Determine the (x, y) coordinate at the center of the cell enclosing the given text.  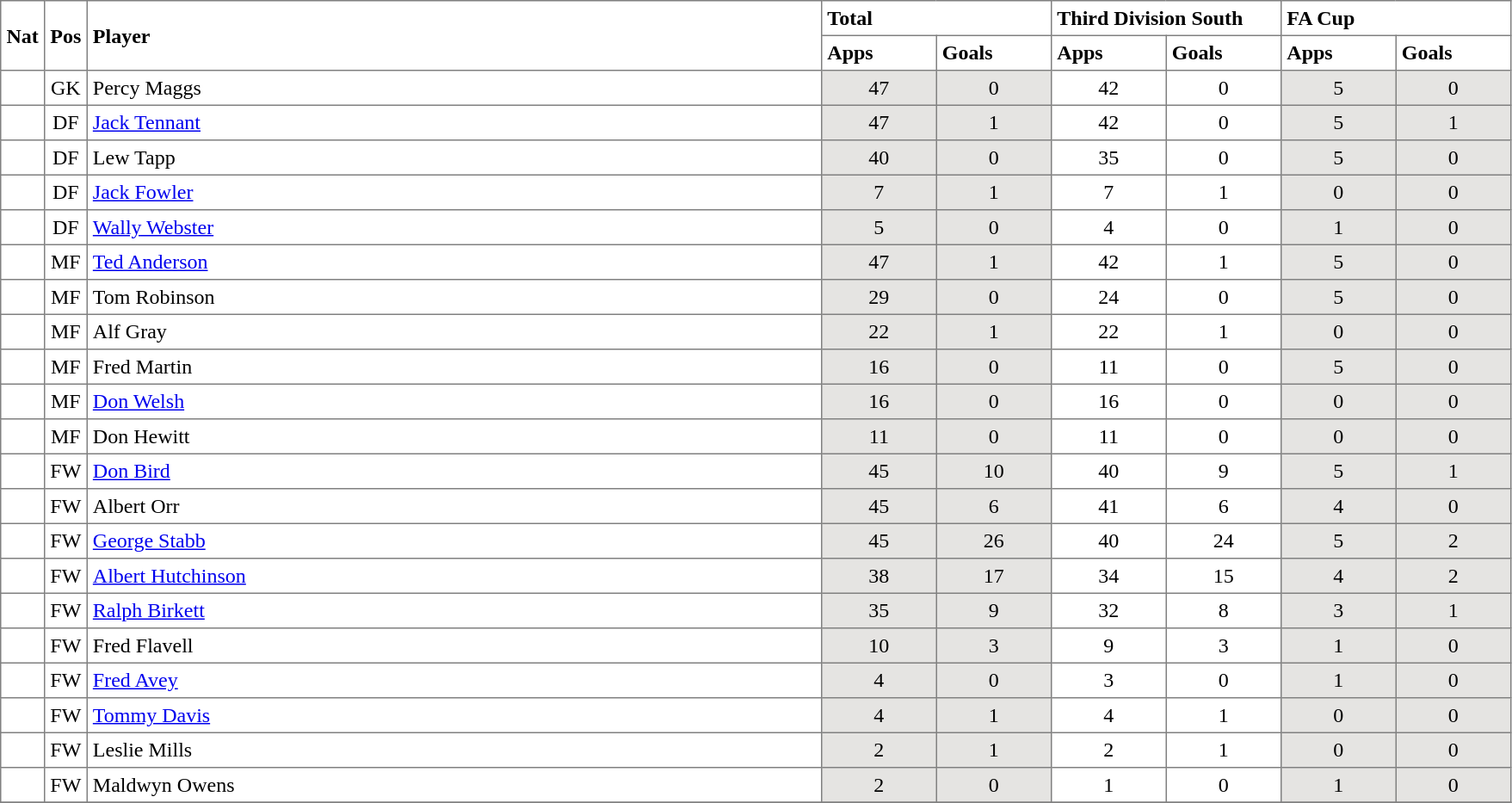
Fred Martin (454, 367)
38 (879, 576)
Percy Maggs (454, 88)
Wally Webster (454, 227)
Fred Avey (454, 680)
26 (994, 540)
Don Hewitt (454, 436)
Pos (66, 36)
Nat (22, 36)
Total (936, 18)
Don Welsh (454, 401)
8 (1224, 610)
Don Bird (454, 471)
41 (1109, 506)
Lew Tapp (454, 158)
Leslie Mills (454, 750)
Third Division South (1167, 18)
GK (66, 88)
Alf Gray (454, 331)
Albert Hutchinson (454, 576)
FA Cup (1396, 18)
Player (454, 36)
32 (1109, 610)
Jack Tennant (454, 122)
Fred Flavell (454, 645)
Maldwyn Owens (454, 785)
Tommy Davis (454, 715)
17 (994, 576)
15 (1224, 576)
Ted Anderson (454, 262)
Tom Robinson (454, 297)
Jack Fowler (454, 192)
29 (879, 297)
Albert Orr (454, 506)
Ralph Birkett (454, 610)
George Stabb (454, 540)
34 (1109, 576)
